From the cell containing the given text, extract its center point as (x, y) coordinate. 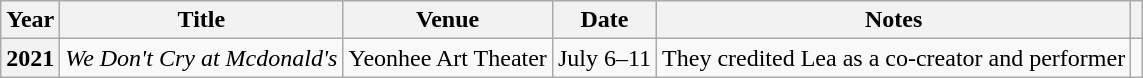
Venue (448, 20)
Date (604, 20)
Title (202, 20)
2021 (30, 58)
Year (30, 20)
We Don't Cry at Mcdonald's (202, 58)
Yeonhee Art Theater (448, 58)
Notes (894, 20)
They credited Lea as a co-creator and performer (894, 58)
July 6–11 (604, 58)
